Locate the cell with the specified text and output its [x, y] center coordinate. 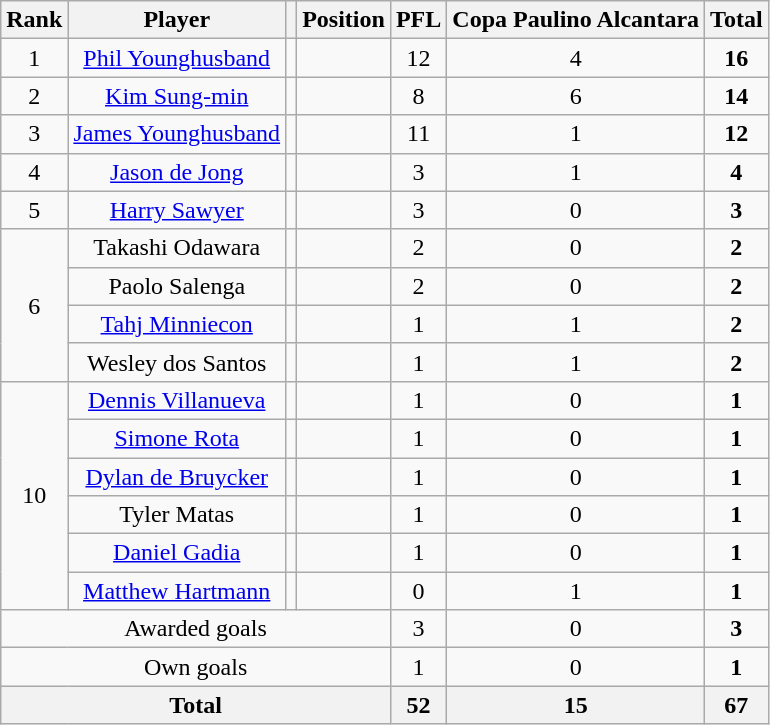
15 [576, 705]
Wesley dos Santos [177, 362]
Tyler Matas [177, 515]
Phil Younghusband [177, 58]
Daniel Gadia [177, 553]
Harry Sawyer [177, 210]
Kim Sung-min [177, 96]
8 [418, 96]
James Younghusband [177, 134]
Takashi Odawara [177, 248]
Awarded goals [196, 629]
Paolo Salenga [177, 286]
Simone Rota [177, 438]
Tahj Minniecon [177, 324]
Jason de Jong [177, 172]
Copa Paulino Alcantara [576, 20]
16 [737, 58]
10 [34, 495]
Position [344, 20]
Player [177, 20]
67 [737, 705]
Own goals [196, 667]
PFL [418, 20]
5 [34, 210]
52 [418, 705]
Dylan de Bruycker [177, 477]
Matthew Hartmann [177, 591]
Dennis Villanueva [177, 400]
Rank [34, 20]
11 [418, 134]
14 [737, 96]
